Return (x, y) of the center of cell containing provided text 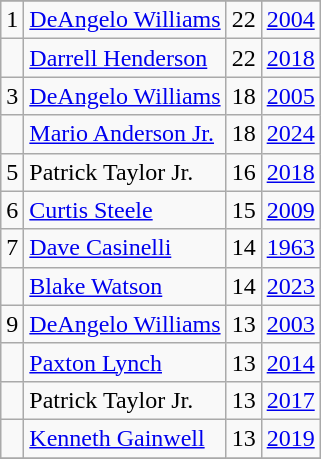
Mario Anderson Jr. (125, 134)
Curtis Steele (125, 210)
2004 (290, 20)
2009 (290, 210)
2024 (290, 134)
2019 (290, 438)
Paxton Lynch (125, 362)
3 (12, 96)
16 (244, 172)
1963 (290, 248)
Darrell Henderson (125, 58)
5 (12, 172)
2014 (290, 362)
1 (12, 20)
Blake Watson (125, 286)
2005 (290, 96)
9 (12, 324)
2023 (290, 286)
6 (12, 210)
15 (244, 210)
7 (12, 248)
2017 (290, 400)
2003 (290, 324)
Dave Casinelli (125, 248)
Kenneth Gainwell (125, 438)
